Search for the cell housing the specified text and yield its [X, Y] center coordinate. 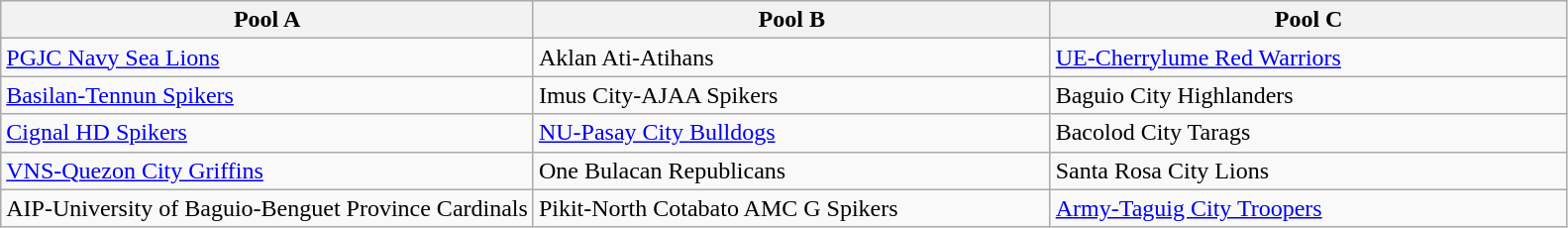
UE-Cherrylume Red Warriors [1308, 57]
Baguio City Highlanders [1308, 95]
Santa Rosa City Lions [1308, 171]
NU-Pasay City Bulldogs [791, 133]
Basilan-Tennun Spikers [267, 95]
AIP-University of Baguio-Benguet Province Cardinals [267, 208]
Bacolod City Tarags [1308, 133]
PGJC Navy Sea Lions [267, 57]
Army-Taguig City Troopers [1308, 208]
VNS-Quezon City Griffins [267, 171]
Aklan Ati-Atihans [791, 57]
Imus City-AJAA Spikers [791, 95]
Cignal HD Spikers [267, 133]
Pikit-North Cotabato AMC G Spikers [791, 208]
Pool B [791, 20]
Pool C [1308, 20]
One Bulacan Republicans [791, 171]
Pool A [267, 20]
